Extract the (x, y) coordinate from the center of the cell holding the provided text.  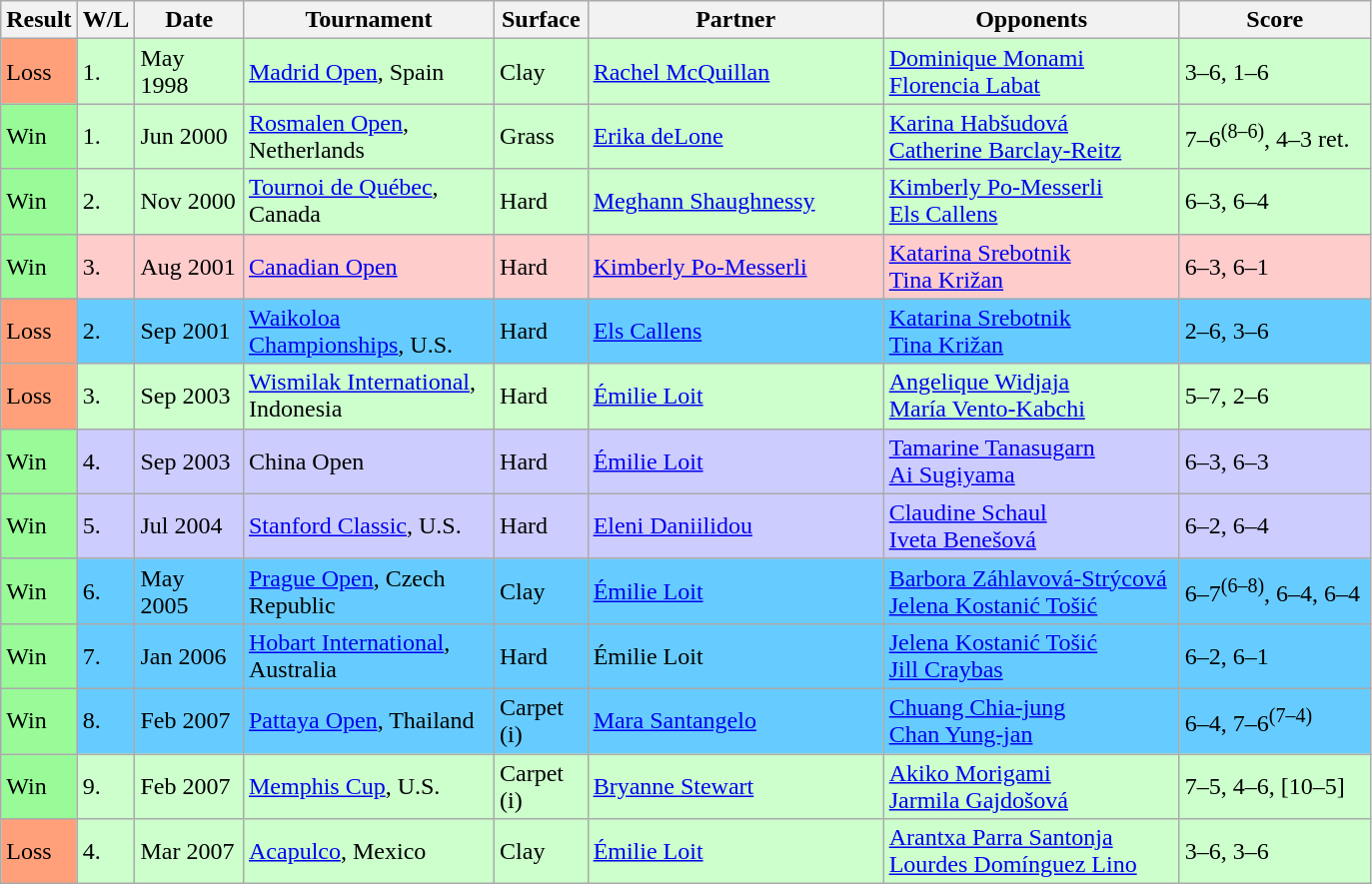
Angelique Widjaja María Vento-Kabchi (1031, 396)
Bryanne Stewart (735, 785)
Kimberly Po-Messerli Els Callens (1031, 202)
6. (106, 591)
Rachel McQuillan (735, 72)
Tamarine Tanasugarn Ai Sugiyama (1031, 461)
6–3, 6–4 (1275, 202)
Rosmalen Open, Netherlands (368, 136)
Claudine Schaul Iveta Benešová (1031, 525)
Score (1275, 20)
Jun 2000 (190, 136)
9. (106, 785)
Hobart International, Australia (368, 655)
Stanford Classic, U.S. (368, 525)
2–6, 3–6 (1275, 332)
Jan 2006 (190, 655)
Memphis Cup, U.S. (368, 785)
8. (106, 721)
3–6, 3–6 (1275, 851)
6–2, 6–4 (1275, 525)
Mara Santangelo (735, 721)
Opponents (1031, 20)
May 1998 (190, 72)
6–2, 6–1 (1275, 655)
Madrid Open, Spain (368, 72)
Surface (542, 20)
Kimberly Po-Messerli (735, 266)
Tournament (368, 20)
Jelena Kostanić Tošić Jill Craybas (1031, 655)
7–6(8–6), 4–3 ret. (1275, 136)
Acapulco, Mexico (368, 851)
Karina Habšudová Catherine Barclay-Reitz (1031, 136)
7. (106, 655)
Akiko Morigami Jarmila Gajdošová (1031, 785)
Erika deLone (735, 136)
Pattaya Open, Thailand (368, 721)
5–7, 2–6 (1275, 396)
Mar 2007 (190, 851)
3–6, 1–6 (1275, 72)
Aug 2001 (190, 266)
6–3, 6–3 (1275, 461)
China Open (368, 461)
Meghann Shaughnessy (735, 202)
Tournoi de Québec, Canada (368, 202)
Sep 2001 (190, 332)
Date (190, 20)
5. (106, 525)
Arantxa Parra Santonja Lourdes Domínguez Lino (1031, 851)
Els Callens (735, 332)
Eleni Daniilidou (735, 525)
W/L (106, 20)
Wismilak International, Indonesia (368, 396)
Waikoloa Championships, U.S. (368, 332)
6–3, 6–1 (1275, 266)
6–4, 7–6(7–4) (1275, 721)
6–7(6–8), 6–4, 6–4 (1275, 591)
Barbora Záhlavová-Strýcová Jelena Kostanić Tošić (1031, 591)
Chuang Chia-jung Chan Yung-jan (1031, 721)
Jul 2004 (190, 525)
Grass (542, 136)
Dominique Monami Florencia Labat (1031, 72)
7–5, 4–6, [10–5] (1275, 785)
Canadian Open (368, 266)
Nov 2000 (190, 202)
May 2005 (190, 591)
Partner (735, 20)
Prague Open, Czech Republic (368, 591)
Result (39, 20)
